For the text-containing cell, return its midpoint in (x, y) coordinate format. 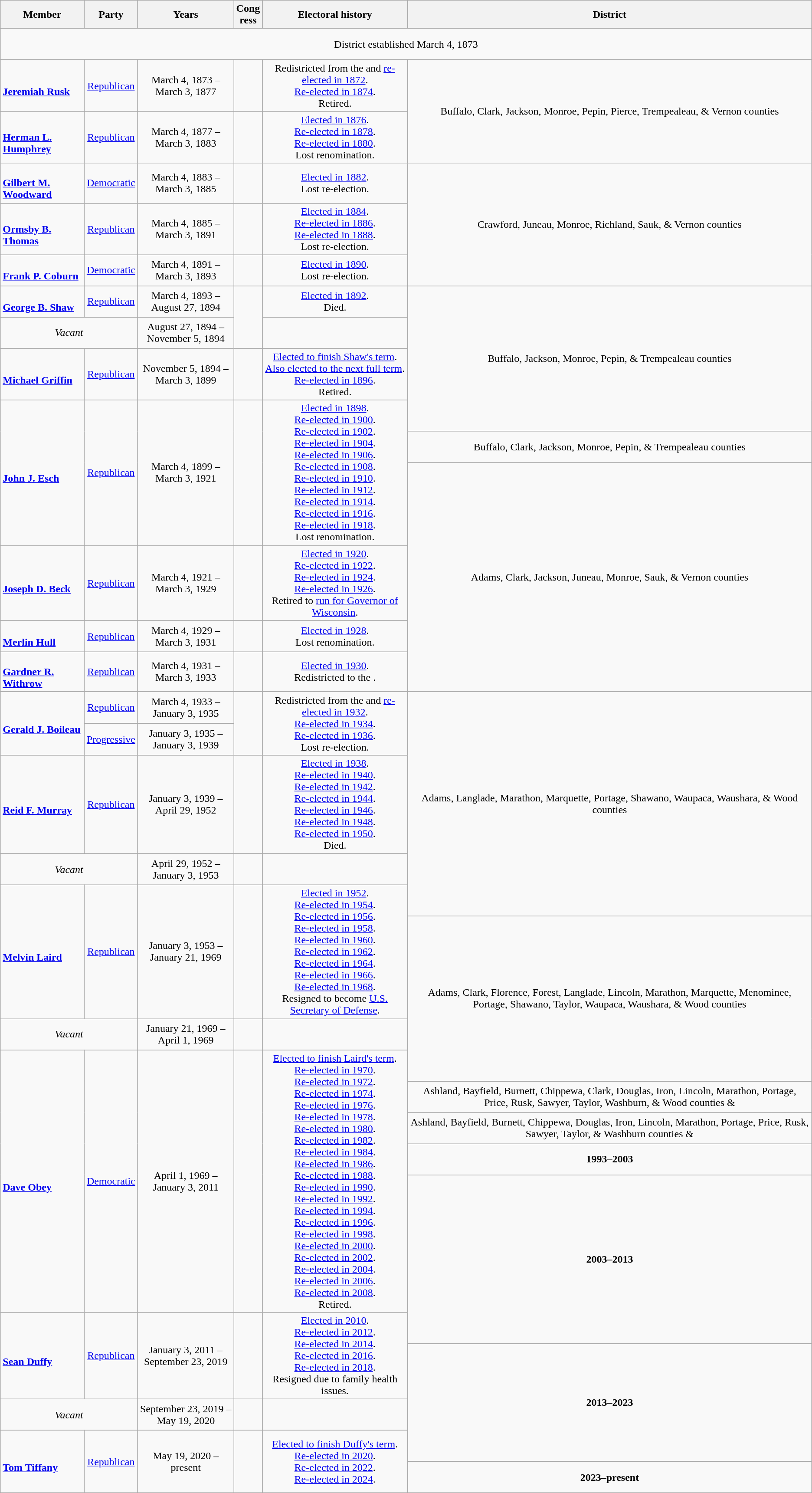
John J. Esch (43, 473)
Redistricted from the and re-elected in 1872.Re-elected in 1874.Retired. (335, 86)
November 5, 1894 –March 3, 1899 (186, 374)
Electoral history (335, 15)
March 4, 1899 –March 3, 1921 (186, 473)
Frank P. Coburn (43, 270)
January 3, 1953 –January 21, 1969 (186, 952)
January 3, 1939 –April 29, 1952 (186, 804)
Jeremiah Rusk (43, 86)
January 21, 1969 –April 1, 1969 (186, 1034)
March 4, 1929 –March 3, 1931 (186, 636)
Merlin Hull (43, 636)
March 4, 1883 –March 3, 1885 (186, 183)
Reid F. Murray (43, 804)
March 4, 1921 –March 3, 1929 (186, 583)
Gerald J. Boileau (43, 723)
Buffalo, Clark, Jackson, Monroe, Pepin, & Trempealeau counties (610, 447)
Member (43, 15)
March 4, 1933 –January 3, 1935 (186, 707)
Elected in 1920.Re-elected in 1922.Re-elected in 1924.Re-elected in 1926.Retired to run for Governor of Wisconsin. (335, 583)
March 4, 1873 –March 3, 1877 (186, 86)
District (610, 15)
Elected in 1890.Lost re-election. (335, 270)
Redistricted from the and re-elected in 1932.Re-elected in 1934.Re-elected in 1936.Lost re-election. (335, 723)
May 19, 2020 –present (186, 1462)
April 1, 1969 –January 3, 2011 (186, 1181)
2013–2023 (610, 1403)
Gilbert M. Woodward (43, 183)
Congress (248, 15)
District established March 4, 1873 (406, 44)
George B. Shaw (43, 302)
March 4, 1877 –March 3, 1883 (186, 137)
Elected in 1876.Re-elected in 1878.Re-elected in 1880.Lost renomination. (335, 137)
Elected in 1882.Lost re-election. (335, 183)
Elected in 1930.Redistricted to the . (335, 672)
Dave Obey (43, 1181)
Elected in 1938.Re-elected in 1940.Re-elected in 1942.Re-elected in 1944.Re-elected in 1946.Re-elected in 1948.Re-elected in 1950.Died. (335, 804)
2023–present (610, 1477)
Gardner R. Withrow (43, 672)
Herman L. Humphrey (43, 137)
Melvin Laird (43, 952)
Elected to finish Duffy's term.Re-elected in 2020.Re-elected in 2022.Re-elected in 2024. (335, 1462)
March 4, 1931 –March 3, 1933 (186, 672)
Crawford, Juneau, Monroe, Richland, Sauk, & Vernon counties (610, 225)
Buffalo, Jackson, Monroe, Pepin, & Trempealeau counties (610, 358)
2003–2013 (610, 1259)
Adams, Langlade, Marathon, Marquette, Portage, Shawano, Waupaca, Waushara, & Wood counties (610, 804)
September 23, 2019 –May 19, 2020 (186, 1415)
Ashland, Bayfield, Burnett, Chippewa, Douglas, Iron, Lincoln, Marathon, Portage, Price, Rusk, Sawyer, Taylor, & Washburn counties & (610, 1128)
Sean Duffy (43, 1356)
Elected in 2010.Re-elected in 2012.Re-elected in 2014.Re-elected in 2016.Re-elected in 2018.Resigned due to family health issues. (335, 1356)
March 4, 1885 –March 3, 1891 (186, 229)
Elected in 1884.Re-elected in 1886.Re-elected in 1888.Lost re-election. (335, 229)
Ormsby B. Thomas (43, 229)
1993–2003 (610, 1159)
Party (111, 15)
Tom Tiffany (43, 1462)
Buffalo, Clark, Jackson, Monroe, Pepin, Pierce, Trempealeau, & Vernon counties (610, 112)
January 3, 2011 –September 23, 2019 (186, 1356)
March 4, 1893 –August 27, 1894 (186, 302)
Elected in 1928.Lost renomination. (335, 636)
Elected in 1892.Died. (335, 302)
Ashland, Bayfield, Burnett, Chippewa, Clark, Douglas, Iron, Lincoln, Marathon, Portage, Price, Rusk, Sawyer, Taylor, Washburn, & Wood counties & (610, 1097)
August 27, 1894 –November 5, 1894 (186, 333)
Adams, Clark, Jackson, Juneau, Monroe, Sauk, & Vernon counties (610, 577)
Elected to finish Shaw's term.Also elected to the next full term.Re-elected in 1896.Retired. (335, 374)
Joseph D. Beck (43, 583)
Progressive (111, 739)
Adams, Clark, Florence, Forest, Langlade, Lincoln, Marathon, Marquette, Menominee, Portage, Shawano, Taylor, Waupaca, Waushara, & Wood counties (610, 998)
April 29, 1952 –January 3, 1953 (186, 869)
Years (186, 15)
March 4, 1891 –March 3, 1893 (186, 270)
Michael Griffin (43, 374)
January 3, 1935 –January 3, 1939 (186, 739)
